Locate the cell with the specified text and output its [X, Y] center coordinate. 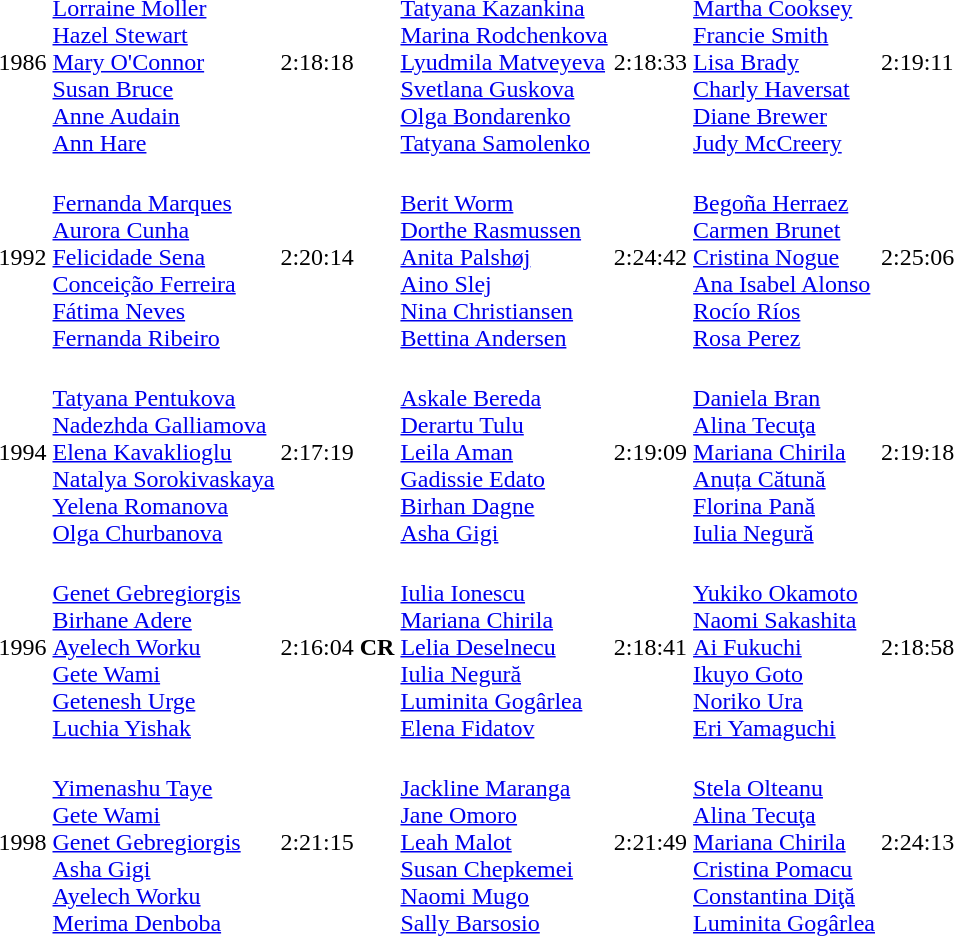
Askale BeredaDerartu TuluLeila AmanGadissie EdatoBirhan DagneAsha Gigi [504, 452]
Iulia IonescuMariana ChirilaLelia DeselnecuIulia NegurăLuminita GogârleaElena Fidatov [504, 647]
2:18:41 [650, 647]
Begoña HerraezCarmen BrunetCristina NogueAna Isabel AlonsoRocío RíosRosa Perez [784, 257]
Genet GebregiorgisBirhane AdereAyelech WorkuGete WamiGetenesh UrgeLuchia Yishak [164, 647]
2:19:09 [650, 452]
2:24:42 [650, 257]
Yukiko OkamotoNaomi SakashitaAi FukuchiIkuyo GotoNoriko UraEri Yamaguchi [784, 647]
2:16:04 CR [338, 647]
2:20:14 [338, 257]
Berit WormDorthe RasmussenAnita PalshøjAino SlejNina ChristiansenBettina Andersen [504, 257]
Fernanda MarquesAurora CunhaFelicidade SenaConceição FerreiraFátima NevesFernanda Ribeiro [164, 257]
Tatyana PentukovaNadezhda GalliamovaElena KavakliogluNatalya SorokivaskayaYelena RomanovaOlga Churbanova [164, 452]
2:17:19 [338, 452]
Daniela BranAlina TecuţaMariana ChirilaAnuța CătunăFlorina PanăIulia Negură [784, 452]
